Pinpoint the cell where the given text exists, returning its (x, y) midpoint coordinate. 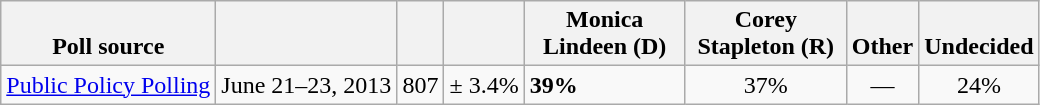
Other (882, 34)
CoreyStapleton (R) (766, 34)
Poll source (108, 34)
39% (604, 85)
MonicaLindeen (D) (604, 34)
24% (979, 85)
± 3.4% (484, 85)
37% (766, 85)
June 21–23, 2013 (306, 85)
— (882, 85)
Undecided (979, 34)
Public Policy Polling (108, 85)
807 (420, 85)
